Return [x, y] of the center of cell containing provided text 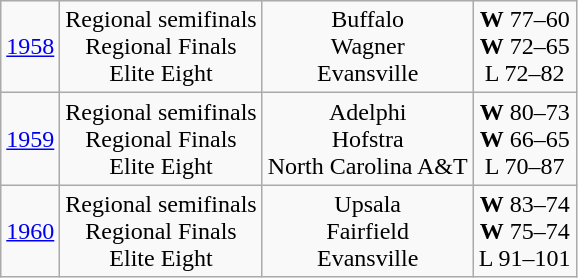
W 83–74W 75–74L 91–101 [524, 231]
BuffaloWagnerEvansville [368, 47]
W 80–73W 66–65L 70–87 [524, 139]
AdelphiHofstraNorth Carolina A&T [368, 139]
W 77–60W 72–65L 72–82 [524, 47]
1960 [30, 231]
UpsalaFairfieldEvansville [368, 231]
1959 [30, 139]
1958 [30, 47]
